Return the [X, Y] coordinate for the center point of the cell that contains the specified text.  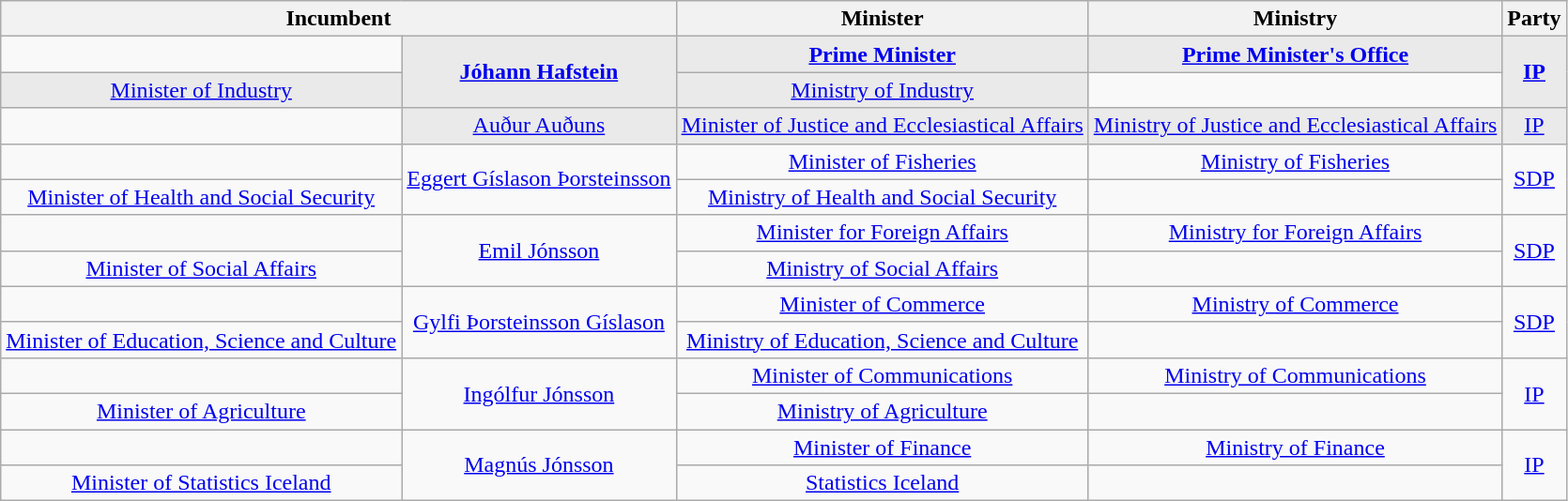
Ministry of Finance [1296, 448]
Ministry of Justice and Ecclesiastical Affairs [1296, 126]
Gylfi Þorsteinsson Gíslason [539, 322]
Ministry of Health and Social Security [883, 197]
Minister [883, 19]
Party [1534, 19]
Minister of Agriculture [201, 411]
Emil Jónsson [539, 250]
Minister of Commerce [883, 304]
Jóhann Hafstein [539, 72]
Eggert Gíslason Þorsteinsson [539, 179]
Ministry for Foreign Affairs [1296, 233]
Ministry of Education, Science and Culture [883, 340]
Ministry of Commerce [1296, 304]
Minister of Industry [201, 90]
Minister of Fisheries [883, 161]
Minister of Statistics Iceland [201, 483]
Minister of Finance [883, 448]
Ministry [1296, 19]
Auður Auðuns [539, 126]
Ministry of Communications [1296, 375]
Minister of Social Affairs [201, 268]
Minister of Health and Social Security [201, 197]
Minister of Justice and Ecclesiastical Affairs [883, 126]
Prime Minister's Office [1296, 54]
Ministry of Social Affairs [883, 268]
Incumbent [338, 19]
Ingólfur Jónsson [539, 393]
Statistics Iceland [883, 483]
Ministry of Fisheries [1296, 161]
Ministry of Industry [883, 90]
Ministry of Agriculture [883, 411]
Minister of Communications [883, 375]
Minister for Foreign Affairs [883, 233]
Prime Minister [883, 54]
Magnús Jónsson [539, 465]
Minister of Education, Science and Culture [201, 340]
